Search for the cell housing the specified text and yield its [X, Y] center coordinate. 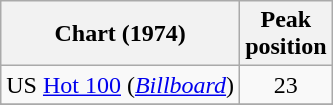
Chart (1974) [120, 34]
Peakposition [286, 34]
US Hot 100 (Billboard) [120, 85]
23 [286, 85]
